Locate the cell with the specified text and output its [x, y] center coordinate. 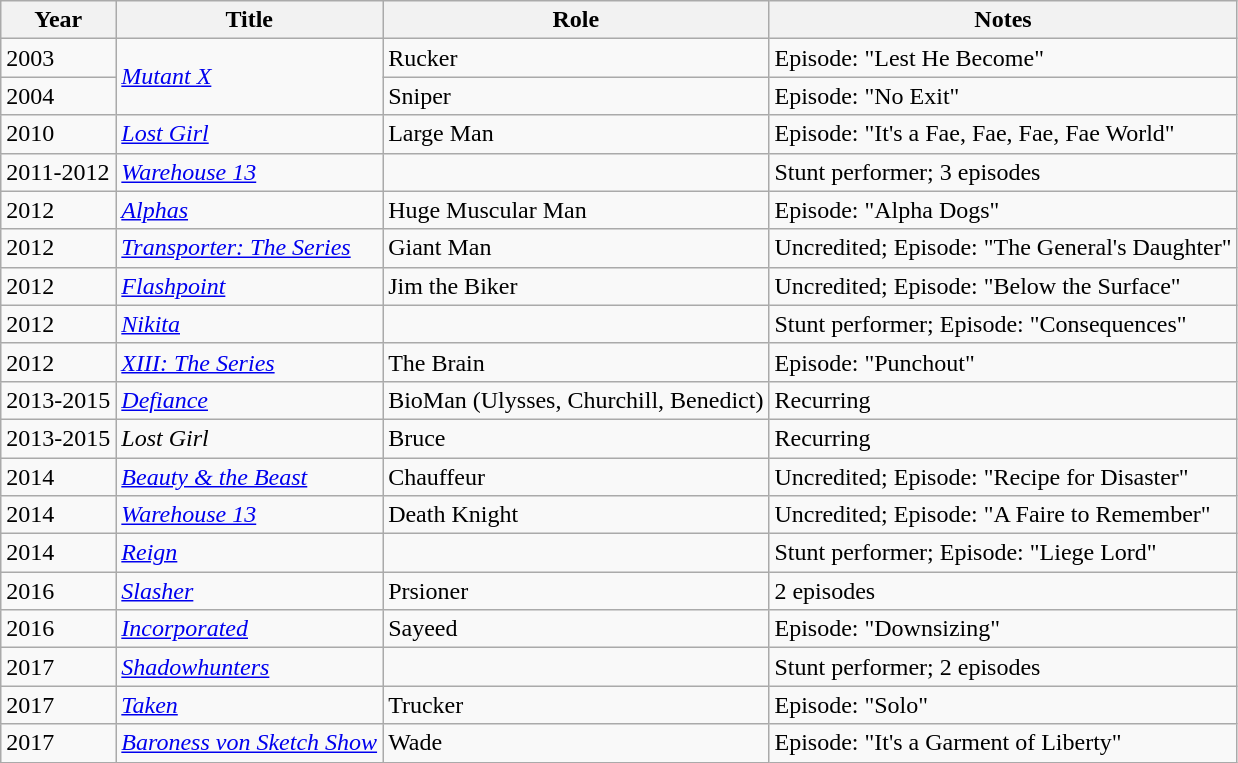
Episode: "Punchout" [1003, 362]
Year [58, 20]
Transporter: The Series [250, 248]
Uncredited; Episode: "A Faire to Remember" [1003, 515]
Flashpoint [250, 286]
Sayeed [576, 629]
Episode: "It's a Fae, Fae, Fae, Fae World" [1003, 134]
Alphas [250, 210]
Stunt performer; 3 episodes [1003, 172]
Death Knight [576, 515]
Episode: "It's a Garment of Liberty" [1003, 743]
2011-2012 [58, 172]
Beauty & the Beast [250, 477]
Episode: "Downsizing" [1003, 629]
Uncredited; Episode: "Recipe for Disaster" [1003, 477]
Chauffeur [576, 477]
Large Man [576, 134]
Nikita [250, 324]
Trucker [576, 705]
Uncredited; Episode: "Below the Surface" [1003, 286]
2010 [58, 134]
Jim the Biker [576, 286]
Rucker [576, 58]
Defiance [250, 400]
Episode: "No Exit" [1003, 96]
Huge Muscular Man [576, 210]
The Brain [576, 362]
Episode: "Solo" [1003, 705]
Mutant X [250, 77]
Giant Man [576, 248]
Incorporated [250, 629]
Stunt performer; 2 episodes [1003, 667]
Episode: "Lest He Become" [1003, 58]
Slasher [250, 591]
Bruce [576, 438]
Notes [1003, 20]
2003 [58, 58]
2004 [58, 96]
Baroness von Sketch Show [250, 743]
XIII: The Series [250, 362]
Stunt performer; Episode: "Liege Lord" [1003, 553]
Sniper [576, 96]
Title [250, 20]
Episode: "Alpha Dogs" [1003, 210]
Reign [250, 553]
Uncredited; Episode: "The General's Daughter" [1003, 248]
Shadowhunters [250, 667]
Stunt performer; Episode: "Consequences" [1003, 324]
Wade [576, 743]
BioMan (Ulysses, Churchill, Benedict) [576, 400]
Taken [250, 705]
Prsioner [576, 591]
Role [576, 20]
2 episodes [1003, 591]
